Locate the cell with the specified text and output its (X, Y) center coordinate. 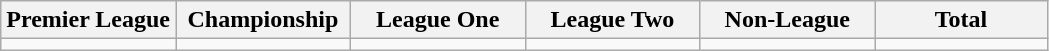
Championship (264, 20)
League Two (612, 20)
Total (962, 20)
League One (438, 20)
Non-League (788, 20)
Premier League (88, 20)
